Search for the cell housing the specified text and yield its (x, y) center coordinate. 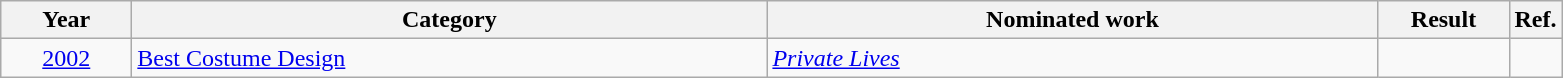
Year (66, 20)
Ref. (1536, 20)
Best Costume Design (450, 58)
Private Lives (1072, 58)
Category (450, 20)
Result (1444, 20)
Nominated work (1072, 20)
2002 (66, 58)
